Capture the cell that displays the provided text and extract its (X, Y) central coordinate. 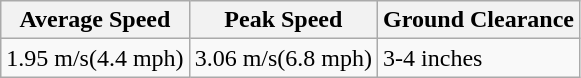
3.06 m/s(6.8 mph) (283, 58)
3-4 inches (479, 58)
Peak Speed (283, 20)
Average Speed (95, 20)
Ground Clearance (479, 20)
1.95 m/s(4.4 mph) (95, 58)
